Identify which cell holds the provided text, then report its [x, y] central coordinate. 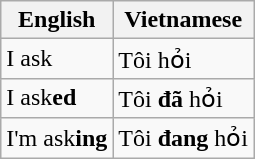
Vietnamese [184, 20]
I asked [57, 98]
I ask [57, 59]
Tôi đã hỏi [184, 98]
I'm asking [57, 138]
Tôi đang hỏi [184, 138]
English [57, 20]
Tôi hỏi [184, 59]
